Return the [X, Y] coordinate for the center point of the cell that contains the specified text.  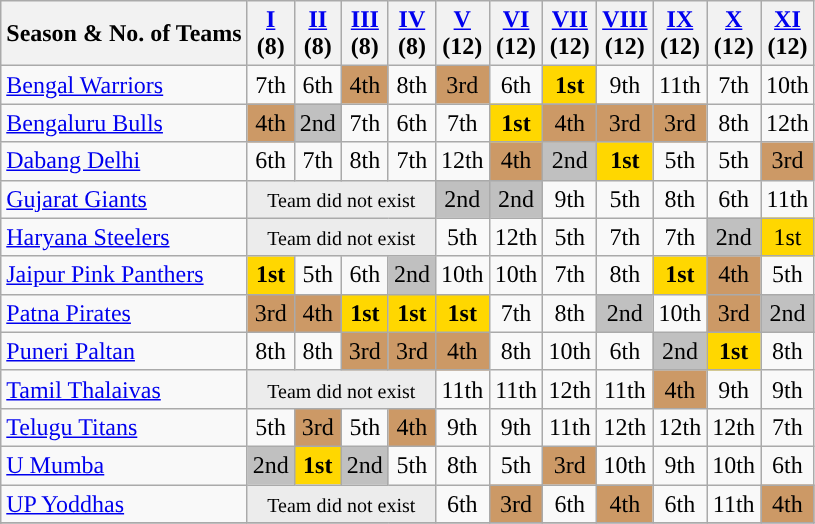
Tamil Thalaivas [124, 389]
II(8) [318, 34]
I(8) [270, 34]
Puneri Paltan [124, 351]
Dabang Delhi [124, 161]
X(12) [734, 34]
Bengal Warriors [124, 85]
IX(12) [680, 34]
Gujarat Giants [124, 199]
XI(12) [788, 34]
III(8) [364, 34]
V(12) [462, 34]
Haryana Steelers [124, 237]
Bengaluru Bulls [124, 123]
VIII(12) [625, 34]
Jaipur Pink Panthers [124, 275]
Season & No. of Teams [124, 34]
UP Yoddhas [124, 503]
Patna Pirates [124, 313]
IV(8) [412, 34]
U Mumba [124, 465]
Telugu Titans [124, 427]
VI(12) [516, 34]
VII(12) [570, 34]
